Detect which cell encompasses the target text, then output its (x, y) center coordinate. 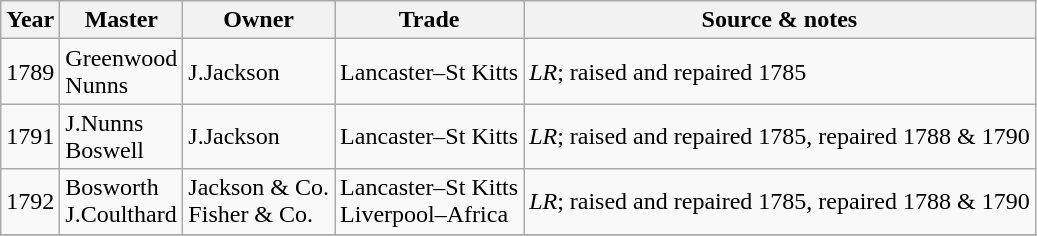
Source & notes (780, 20)
1792 (30, 202)
Lancaster–St KittsLiverpool–Africa (430, 202)
Jackson & Co.Fisher & Co. (259, 202)
LR; raised and repaired 1785 (780, 72)
Year (30, 20)
GreenwoodNunns (122, 72)
Owner (259, 20)
1791 (30, 136)
1789 (30, 72)
Master (122, 20)
Trade (430, 20)
BosworthJ.Coulthard (122, 202)
J.NunnsBoswell (122, 136)
